Output the [X, Y] coordinate of the center of the cell containing the given text.  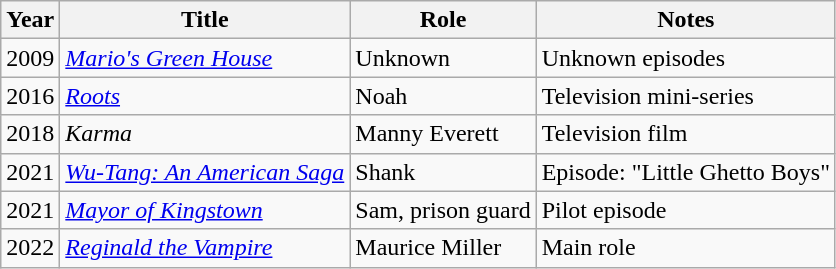
2022 [30, 248]
Maurice Miller [443, 248]
2009 [30, 58]
Notes [686, 20]
Unknown episodes [686, 58]
Manny Everett [443, 134]
Title [205, 20]
Wu-Tang: An American Saga [205, 172]
2016 [30, 96]
Sam, prison guard [443, 210]
Main role [686, 248]
Pilot episode [686, 210]
Noah [443, 96]
Year [30, 20]
Television film [686, 134]
Television mini-series [686, 96]
2018 [30, 134]
Karma [205, 134]
Role [443, 20]
Shank [443, 172]
Mayor of Kingstown [205, 210]
Reginald the Vampire [205, 248]
Roots [205, 96]
Mario's Green House [205, 58]
Episode: "Little Ghetto Boys" [686, 172]
Unknown [443, 58]
